Output the [x, y] coordinate of the center of the cell containing the given text.  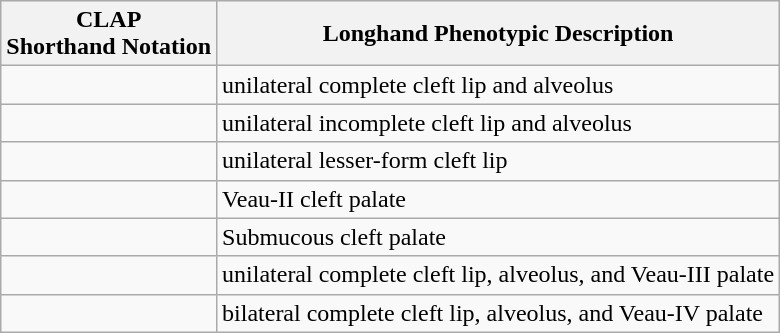
Veau-II cleft palate [498, 199]
unilateral incomplete cleft lip and alveolus [498, 123]
Submucous cleft palate [498, 237]
unilateral lesser-form cleft lip [498, 161]
bilateral complete cleft lip, alveolus, and Veau-IV palate [498, 313]
unilateral complete cleft lip and alveolus [498, 85]
unilateral complete cleft lip, alveolus, and Veau-III palate [498, 275]
CLAPShorthand Notation [109, 34]
Longhand Phenotypic Description [498, 34]
